Provide the (x, y) coordinate of the cell's center where the given text is located.  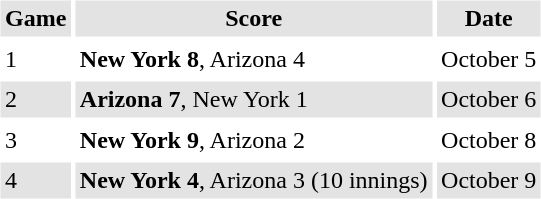
1 (35, 59)
October 8 (489, 140)
October 9 (489, 180)
4 (35, 180)
Game (35, 18)
October 5 (489, 59)
Date (489, 18)
3 (35, 140)
October 6 (489, 100)
Score (254, 18)
New York 9, Arizona 2 (254, 140)
2 (35, 100)
Arizona 7, New York 1 (254, 100)
New York 8, Arizona 4 (254, 59)
New York 4, Arizona 3 (10 innings) (254, 180)
